Locate the cell with the specified text and output its [x, y] center coordinate. 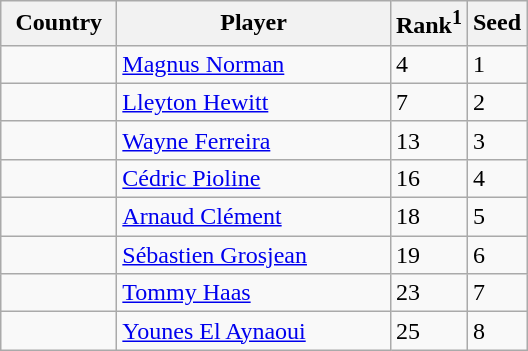
6 [496, 255]
Wayne Ferreira [254, 140]
Tommy Haas [254, 293]
19 [428, 255]
1 [496, 64]
Player [254, 24]
Rank1 [428, 24]
2 [496, 102]
3 [496, 140]
Younes El Aynaoui [254, 331]
16 [428, 178]
Cédric Pioline [254, 178]
Lleyton Hewitt [254, 102]
18 [428, 217]
25 [428, 331]
5 [496, 217]
13 [428, 140]
Sébastien Grosjean [254, 255]
Country [59, 24]
Arnaud Clément [254, 217]
8 [496, 331]
Seed [496, 24]
Magnus Norman [254, 64]
23 [428, 293]
